Output the [X, Y] coordinate of the center of the cell containing the given text.  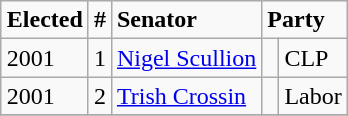
Party [304, 20]
Elected [44, 20]
Labor [313, 96]
2 [100, 96]
Senator [186, 20]
Nigel Scullion [186, 58]
# [100, 20]
1 [100, 58]
Trish Crossin [186, 96]
CLP [313, 58]
